Determine the [X, Y] coordinate at the center of the cell enclosing the given text.  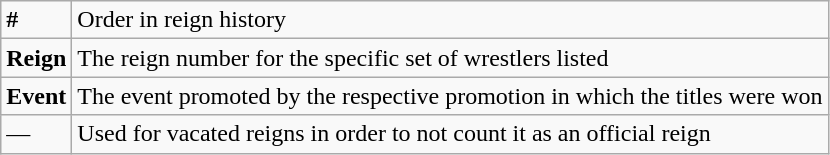
Reign [36, 58]
Used for vacated reigns in order to not count it as an official reign [450, 134]
The reign number for the specific set of wrestlers listed [450, 58]
Order in reign history [450, 20]
# [36, 20]
The event promoted by the respective promotion in which the titles were won [450, 96]
— [36, 134]
Event [36, 96]
